Scan for the cell matching the given text and deliver its (x, y) coordinate at center. 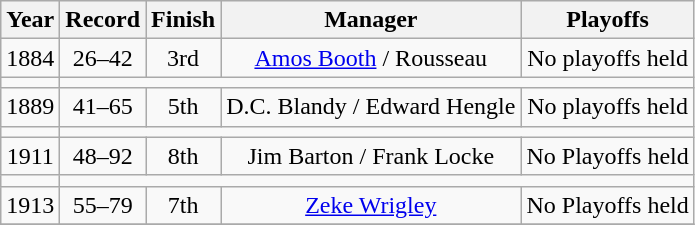
26–42 (103, 58)
41–65 (103, 107)
Playoffs (608, 20)
1911 (30, 156)
8th (184, 156)
55–79 (103, 205)
48–92 (103, 156)
Manager (371, 20)
Year (30, 20)
3rd (184, 58)
1913 (30, 205)
Zeke Wrigley (371, 205)
1889 (30, 107)
Amos Booth / Rousseau (371, 58)
Jim Barton / Frank Locke (371, 156)
Finish (184, 20)
D.C. Blandy / Edward Hengle (371, 107)
Record (103, 20)
5th (184, 107)
1884 (30, 58)
7th (184, 205)
